Find where the given text appears and provide that cell's center as (X, Y) coordinate. 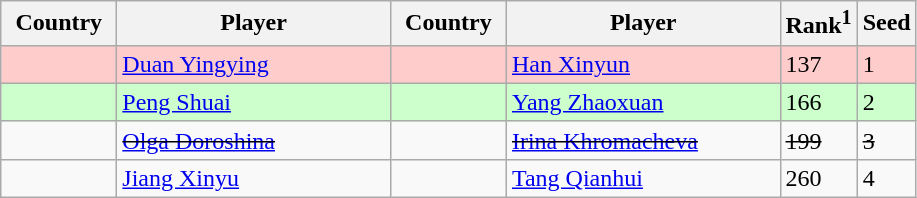
Rank1 (818, 24)
1 (886, 64)
Jiang Xinyu (254, 178)
166 (818, 102)
3 (886, 140)
Seed (886, 24)
4 (886, 178)
2 (886, 102)
Tang Qianhui (643, 178)
Irina Khromacheva (643, 140)
137 (818, 64)
Han Xinyun (643, 64)
199 (818, 140)
Duan Yingying (254, 64)
Olga Doroshina (254, 140)
Yang Zhaoxuan (643, 102)
260 (818, 178)
Peng Shuai (254, 102)
